Search for the cell housing the specified text and yield its [X, Y] center coordinate. 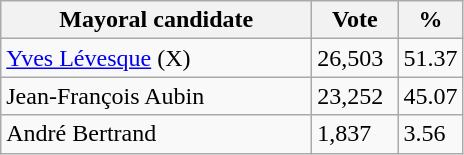
Mayoral candidate [156, 20]
45.07 [430, 96]
% [430, 20]
3.56 [430, 134]
André Bertrand [156, 134]
26,503 [355, 58]
Jean-François Aubin [156, 96]
23,252 [355, 96]
51.37 [430, 58]
Yves Lévesque (X) [156, 58]
1,837 [355, 134]
Vote [355, 20]
